Determine the [X, Y] coordinate at the center of the cell enclosing the given text.  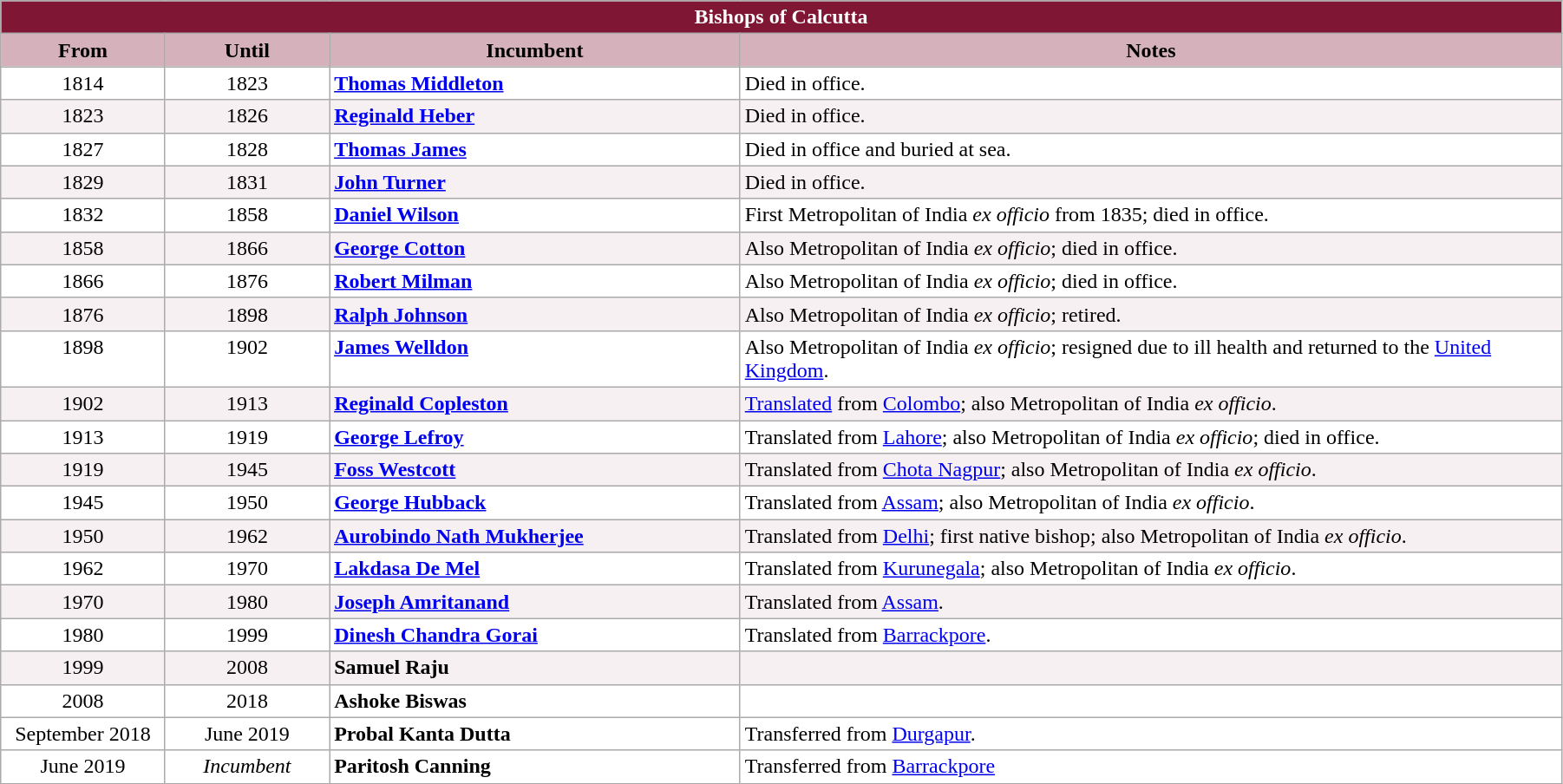
2018 [246, 701]
1826 [246, 116]
John Turner [535, 182]
Translated from Assam. [1150, 602]
George Lefroy [535, 436]
Translated from Chota Nagpur; also Metropolitan of India ex officio. [1150, 470]
Bishops of Calcutta [781, 17]
Transferred from Durgapur. [1150, 734]
Translated from Lahore; also Metropolitan of India ex officio; died in office. [1150, 436]
Died in office and buried at sea. [1150, 149]
Until [246, 50]
Translated from Barrackpore. [1150, 635]
Ralph Johnson [535, 314]
Transferred from Barrackpore [1150, 767]
Thomas Middleton [535, 83]
Translated from Assam; also Metropolitan of India ex officio. [1150, 503]
From [83, 50]
Paritosh Canning [535, 767]
1827 [83, 149]
1832 [83, 215]
George Hubback [535, 503]
George Cotton [535, 248]
Translated from Kurunegala; also Metropolitan of India ex officio. [1150, 569]
Thomas James [535, 149]
Translated from Colombo; also Metropolitan of India ex officio. [1150, 403]
Also Metropolitan of India ex officio; resigned due to ill health and returned to the United Kingdom. [1150, 359]
Notes [1150, 50]
Foss Westcott [535, 470]
Samuel Raju [535, 668]
Joseph Amritanand [535, 602]
1814 [83, 83]
Probal Kanta Dutta [535, 734]
Ashoke Biswas [535, 701]
James Welldon [535, 359]
Daniel Wilson [535, 215]
1828 [246, 149]
Translated from Delhi; first native bishop; also Metropolitan of India ex officio. [1150, 536]
Reginald Copleston [535, 403]
Also Metropolitan of India ex officio; retired. [1150, 314]
Reginald Heber [535, 116]
Aurobindo Nath Mukherjee [535, 536]
Lakdasa De Mel [535, 569]
September 2018 [83, 734]
Dinesh Chandra Gorai [535, 635]
1829 [83, 182]
First Metropolitan of India ex officio from 1835; died in office. [1150, 215]
1831 [246, 182]
Robert Milman [535, 281]
